Determine the [X, Y] coordinate at the center of the cell enclosing the given text.  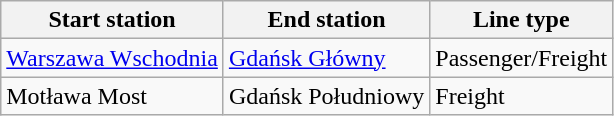
Gdańsk Południowy [326, 96]
Motława Most [112, 96]
Start station [112, 20]
Warszawa Wschodnia [112, 58]
End station [326, 20]
Freight [522, 96]
Line type [522, 20]
Passenger/Freight [522, 58]
Gdańsk Główny [326, 58]
